Determine the [X, Y] coordinate at the center of the cell enclosing the given text.  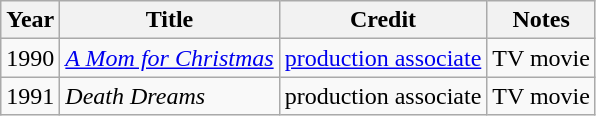
Notes [542, 20]
Year [30, 20]
Death Dreams [170, 96]
1991 [30, 96]
1990 [30, 58]
Title [170, 20]
Credit [383, 20]
A Mom for Christmas [170, 58]
